Return the [X, Y] coordinate for the center point of the cell that contains the specified text.  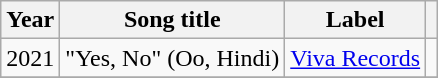
Year [30, 20]
"Yes, No" (Oo, Hindi) [172, 58]
Label [356, 20]
Song title [172, 20]
2021 [30, 58]
Viva Records [356, 58]
